Pinpoint the cell where the given text exists, returning its [X, Y] midpoint coordinate. 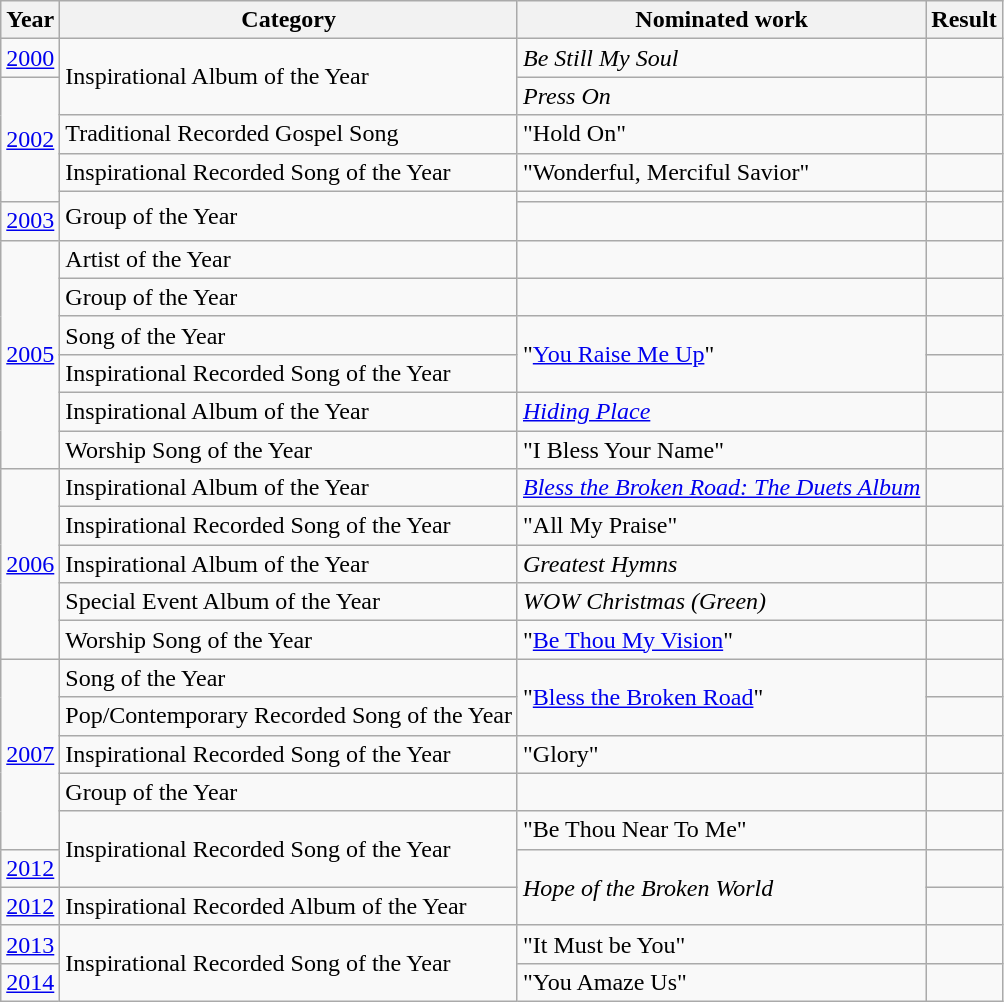
"It Must be You" [721, 944]
2000 [30, 58]
Traditional Recorded Gospel Song [289, 134]
Nominated work [721, 20]
Bless the Broken Road: The Duets Album [721, 488]
Press On [721, 96]
Special Event Album of the Year [289, 602]
"Be Thou My Vision" [721, 640]
"Bless the Broken Road" [721, 697]
Inspirational Recorded Album of the Year [289, 906]
2006 [30, 564]
"I Bless Your Name" [721, 449]
WOW Christmas (Green) [721, 602]
Greatest Hymns [721, 564]
2007 [30, 754]
2003 [30, 221]
Artist of the Year [289, 259]
2002 [30, 140]
Category [289, 20]
2014 [30, 982]
"You Raise Me Up" [721, 354]
Be Still My Soul [721, 58]
Result [964, 20]
"All My Praise" [721, 526]
"Wonderful, Merciful Savior" [721, 172]
Pop/Contemporary Recorded Song of the Year [289, 716]
"Be Thou Near To Me" [721, 830]
2013 [30, 944]
Year [30, 20]
"You Amaze Us" [721, 982]
"Hold On" [721, 134]
Hiding Place [721, 411]
2005 [30, 354]
"Glory" [721, 754]
Hope of the Broken World [721, 887]
